Detect which cell encompasses the target text, then output its [x, y] center coordinate. 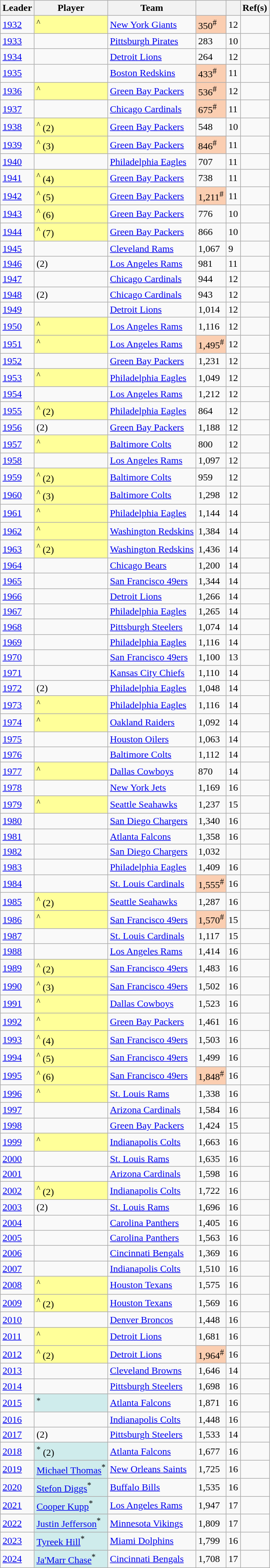
1,358 [211, 837]
Chicago Bears [152, 566]
548 [211, 127]
1945 [17, 249]
1,569 [211, 1303]
1,725 [211, 1469]
1,947 [211, 1506]
1997 [17, 1110]
New Orleans Saints [152, 1469]
1978 [17, 788]
2016 [17, 1420]
Team [152, 8]
Miami Dolphins [152, 1541]
Cleveland Browns [152, 1371]
738 [211, 178]
1991 [17, 1004]
1,510 [211, 1269]
1973 [17, 705]
1975 [17, 739]
Tyreek Hill* [71, 1541]
1957 [17, 444]
New York Jets [152, 788]
1,144 [211, 513]
1935 [17, 73]
2004 [17, 1223]
1971 [17, 673]
Justin Jefferson* [71, 1523]
1986 [17, 920]
9 [233, 249]
1958 [17, 461]
1951 [17, 344]
1966 [17, 596]
2006 [17, 1253]
1,405 [211, 1223]
1,584 [211, 1110]
1,237 [211, 805]
1,809 [211, 1523]
1,555# [211, 884]
1,575 [211, 1285]
1,231 [211, 361]
2008 [17, 1285]
2020 [17, 1487]
1,598 [211, 1174]
800 [211, 444]
1988 [17, 952]
2003 [17, 1207]
1939 [17, 145]
1994 [17, 1057]
2021 [17, 1506]
1,384 [211, 531]
1953 [17, 377]
1977 [17, 771]
2013 [17, 1371]
1968 [17, 627]
1989 [17, 968]
1944 [17, 232]
1,523 [211, 1004]
* (2) [71, 1452]
707 [211, 161]
1959 [17, 477]
1961 [17, 513]
1972 [17, 688]
1995 [17, 1076]
Player [71, 8]
Boston Redskins [152, 73]
Kansas City Chiefs [152, 673]
1960 [17, 495]
1,112 [211, 754]
2023 [17, 1541]
13 [233, 657]
2002 [17, 1191]
2010 [17, 1320]
1946 [17, 264]
1979 [17, 805]
1,502 [211, 986]
1936 [17, 91]
264 [211, 56]
1938 [17, 127]
1,495# [211, 344]
Ref(s) [255, 8]
1948 [17, 295]
981 [211, 264]
1,032 [211, 852]
1,266 [211, 596]
1,049 [211, 377]
1,799 [211, 1541]
Ja'Marr Chase* [71, 1559]
1981 [17, 837]
1,424 [211, 1125]
2001 [17, 1174]
1932 [17, 25]
Buffalo Bills [152, 1487]
1,646 [211, 1371]
1980 [17, 821]
433# [211, 73]
2000 [17, 1159]
1952 [17, 361]
1,344 [211, 581]
1999 [17, 1142]
1982 [17, 852]
1,708 [211, 1559]
1956 [17, 427]
1,722 [211, 1191]
* [71, 1403]
1,169 [211, 788]
1,677 [211, 1452]
1996 [17, 1094]
350# [211, 25]
Stefon Diggs* [71, 1487]
1,211# [211, 196]
1976 [17, 754]
1,063 [211, 739]
1,100 [211, 657]
1,499 [211, 1057]
Denver Broncos [152, 1320]
864 [211, 411]
Leader [17, 8]
2017 [17, 1435]
1,117 [211, 936]
283 [211, 41]
1,483 [211, 968]
Houston Oilers [152, 739]
1987 [17, 936]
2009 [17, 1303]
1965 [17, 581]
2019 [17, 1469]
2014 [17, 1386]
1933 [17, 41]
1992 [17, 1022]
944 [211, 279]
1,212 [211, 394]
1,014 [211, 310]
1,048 [211, 688]
1993 [17, 1040]
1,074 [211, 627]
2005 [17, 1238]
Michael Thomas* [71, 1469]
1,848# [211, 1076]
1954 [17, 394]
1,110 [211, 673]
1,461 [211, 1022]
1,409 [211, 867]
1955 [17, 411]
675# [211, 109]
1950 [17, 327]
1,871 [211, 1403]
1969 [17, 642]
1974 [17, 723]
1984 [17, 884]
1,092 [211, 723]
Oakland Raiders [152, 723]
1941 [17, 178]
1970 [17, 657]
Cooper Kupp* [71, 1506]
1,188 [211, 427]
1990 [17, 986]
1,533 [211, 1435]
1949 [17, 310]
1963 [17, 549]
Cleveland Rams [152, 249]
1,696 [211, 1207]
1,436 [211, 549]
1,663 [211, 1142]
1943 [17, 214]
1,200 [211, 566]
1,067 [211, 249]
1,503 [211, 1040]
943 [211, 295]
2024 [17, 1559]
1,563 [211, 1238]
846# [211, 145]
1,681 [211, 1337]
1964 [17, 566]
870 [211, 771]
1,369 [211, 1253]
1,338 [211, 1094]
1937 [17, 109]
1962 [17, 531]
1998 [17, 1125]
2022 [17, 1523]
1,698 [211, 1386]
1,298 [211, 495]
866 [211, 232]
1,340 [211, 821]
776 [211, 214]
1947 [17, 279]
1985 [17, 901]
1942 [17, 196]
Minnesota Vikings [152, 1523]
^ (7) [71, 232]
1,097 [211, 461]
2011 [17, 1337]
536# [211, 91]
1,964# [211, 1354]
2018 [17, 1452]
1,414 [211, 952]
1983 [17, 867]
2007 [17, 1269]
1,570# [211, 920]
1934 [17, 56]
New York Giants [152, 25]
1,265 [211, 612]
1,535 [211, 1487]
2015 [17, 1403]
1,287 [211, 901]
Pittsburgh Pirates [152, 41]
2012 [17, 1354]
1967 [17, 612]
1,635 [211, 1159]
1940 [17, 161]
959 [211, 477]
